Locate the cell with the specified text and output its (x, y) center coordinate. 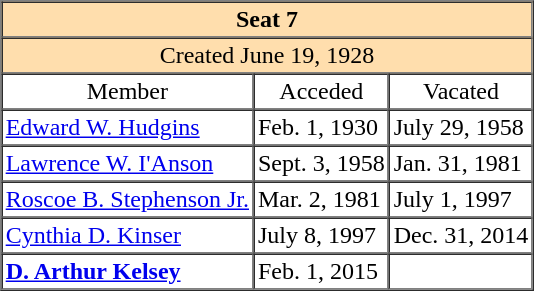
Acceded (322, 92)
D. Arthur Kelsey (127, 272)
Feb. 1, 2015 (322, 272)
Roscoe B. Stephenson Jr. (127, 200)
Vacated (461, 92)
Feb. 1, 1930 (322, 128)
Member (127, 92)
Created June 19, 1928 (267, 56)
Jan. 31, 1981 (461, 164)
Sept. 3, 1958 (322, 164)
Dec. 31, 2014 (461, 236)
July 1, 1997 (461, 200)
Lawrence W. I'Anson (127, 164)
Edward W. Hudgins (127, 128)
Seat 7 (267, 20)
July 8, 1997 (322, 236)
Mar. 2, 1981 (322, 200)
Cynthia D. Kinser (127, 236)
July 29, 1958 (461, 128)
